Extract the [x, y] coordinate from the center of the cell holding the provided text.  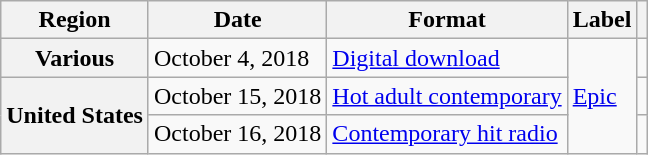
October 15, 2018 [237, 96]
Contemporary hit radio [447, 134]
October 16, 2018 [237, 134]
Hot adult contemporary [447, 96]
Digital download [447, 58]
Format [447, 20]
United States [75, 115]
Various [75, 58]
Epic [602, 96]
Date [237, 20]
Region [75, 20]
Label [602, 20]
October 4, 2018 [237, 58]
